Pinpoint the cell where the given text exists, returning its (X, Y) midpoint coordinate. 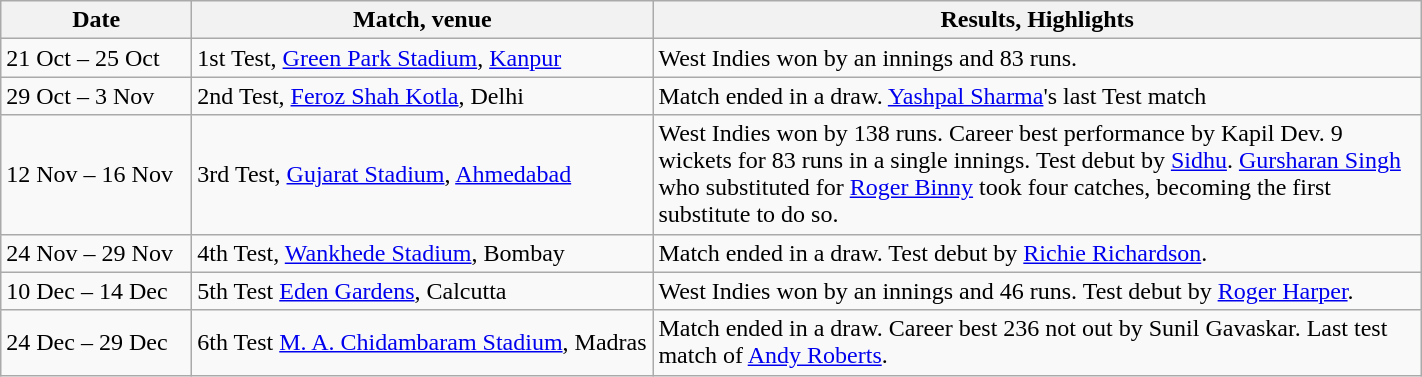
Match ended in a draw. Test debut by Richie Richardson. (1038, 253)
Match ended in a draw. Career best 236 not out by Sunil Gavaskar. Last test match of Andy Roberts. (1038, 342)
5th Test Eden Gardens, Calcutta (422, 291)
Results, Highlights (1038, 20)
4th Test, Wankhede Stadium, Bombay (422, 253)
West Indies won by an innings and 83 runs. (1038, 58)
West Indies won by an innings and 46 runs. Test debut by Roger Harper. (1038, 291)
Match, venue (422, 20)
1st Test, Green Park Stadium, Kanpur (422, 58)
24 Dec – 29 Dec (96, 342)
Match ended in a draw. Yashpal Sharma's last Test match (1038, 96)
6th Test M. A. Chidambaram Stadium, Madras (422, 342)
24 Nov – 29 Nov (96, 253)
3rd Test, Gujarat Stadium, Ahmedabad (422, 174)
21 Oct – 25 Oct (96, 58)
2nd Test, Feroz Shah Kotla, Delhi (422, 96)
12 Nov – 16 Nov (96, 174)
29 Oct – 3 Nov (96, 96)
Date (96, 20)
10 Dec – 14 Dec (96, 291)
